Return the [X, Y] coordinate for the center point of the cell that contains the specified text.  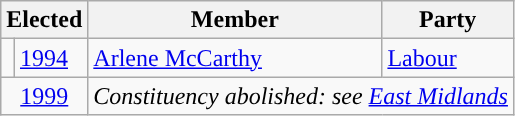
1994 [50, 58]
1999 [44, 96]
Party [448, 20]
Labour [448, 58]
Elected [44, 20]
Arlene McCarthy [235, 58]
Constituency abolished: see East Midlands [301, 96]
Member [235, 20]
